Identify which cell holds the provided text, then report its [X, Y] central coordinate. 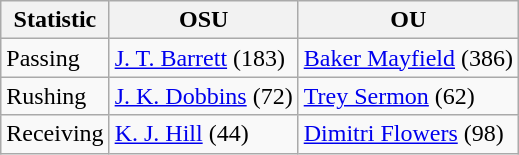
K. J. Hill (44) [204, 134]
OU [408, 20]
Dimitri Flowers (98) [408, 134]
Trey Sermon (62) [408, 96]
OSU [204, 20]
Baker Mayfield (386) [408, 58]
Statistic [55, 20]
J. K. Dobbins (72) [204, 96]
Passing [55, 58]
Rushing [55, 96]
Receiving [55, 134]
J. T. Barrett (183) [204, 58]
